Locate the cell with the specified text and output its [x, y] center coordinate. 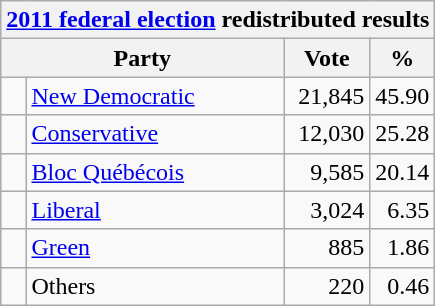
Party [142, 58]
Vote [327, 58]
12,030 [327, 134]
3,024 [327, 210]
2011 federal election redistributed results [218, 20]
Liberal [155, 210]
0.46 [402, 286]
% [402, 58]
Others [155, 286]
20.14 [402, 172]
885 [327, 248]
21,845 [327, 96]
220 [327, 286]
9,585 [327, 172]
Green [155, 248]
1.86 [402, 248]
6.35 [402, 210]
45.90 [402, 96]
25.28 [402, 134]
Bloc Québécois [155, 172]
New Democratic [155, 96]
Conservative [155, 134]
